Identify which cell holds the provided text, then report its [X, Y] central coordinate. 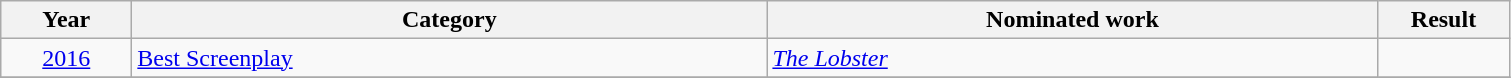
Nominated work [1072, 20]
The Lobster [1072, 58]
Category [450, 20]
Best Screenplay [450, 58]
Year [66, 20]
2016 [66, 58]
Result [1444, 20]
